Output the [X, Y] coordinate of the center of the cell containing the given text.  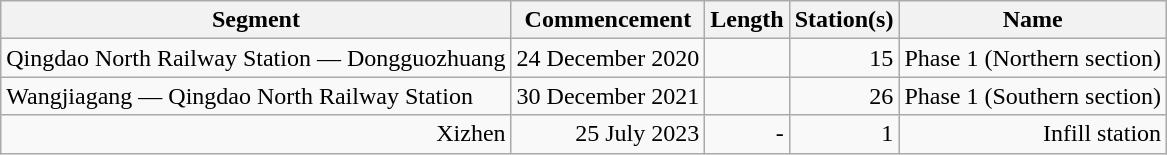
Segment [256, 20]
Xizhen [256, 134]
1 [844, 134]
Length [747, 20]
Phase 1 (Southern section) [1033, 96]
Name [1033, 20]
24 December 2020 [608, 58]
Wangjiagang — Qingdao North Railway Station [256, 96]
- [747, 134]
Qingdao North Railway Station — Dongguozhuang [256, 58]
Phase 1 (Northern section) [1033, 58]
25 July 2023 [608, 134]
Commencement [608, 20]
Infill station [1033, 134]
30 December 2021 [608, 96]
26 [844, 96]
Station(s) [844, 20]
15 [844, 58]
